Pinpoint the cell where the given text exists, returning its [X, Y] midpoint coordinate. 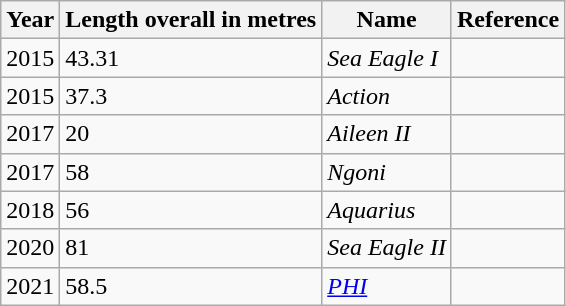
Reference [508, 20]
56 [191, 210]
Length overall in metres [191, 20]
58 [191, 172]
Sea Eagle II [387, 248]
43.31 [191, 58]
Name [387, 20]
2020 [30, 248]
Aileen II [387, 134]
Action [387, 96]
58.5 [191, 286]
37.3 [191, 96]
20 [191, 134]
Year [30, 20]
PHI [387, 286]
81 [191, 248]
Aquarius [387, 210]
2021 [30, 286]
Ngoni [387, 172]
Sea Eagle I [387, 58]
2018 [30, 210]
